Output the (X, Y) coordinate of the center of the cell containing the given text.  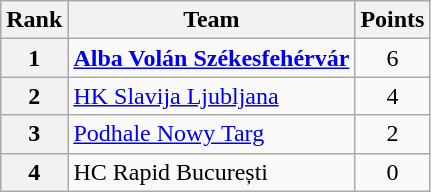
HK Slavija Ljubljana (212, 96)
1 (34, 58)
Points (392, 20)
0 (392, 172)
6 (392, 58)
HC Rapid București (212, 172)
Team (212, 20)
3 (34, 134)
Podhale Nowy Targ (212, 134)
Rank (34, 20)
Alba Volán Székesfehérvár (212, 58)
